For the text-containing cell, return its midpoint in (X, Y) coordinate format. 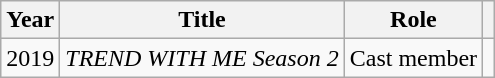
Role (413, 20)
Title (202, 20)
Cast member (413, 58)
2019 (30, 58)
TREND WITH ME Season 2 (202, 58)
Year (30, 20)
